Return the (X, Y) coordinate for the center point of the cell that contains the specified text.  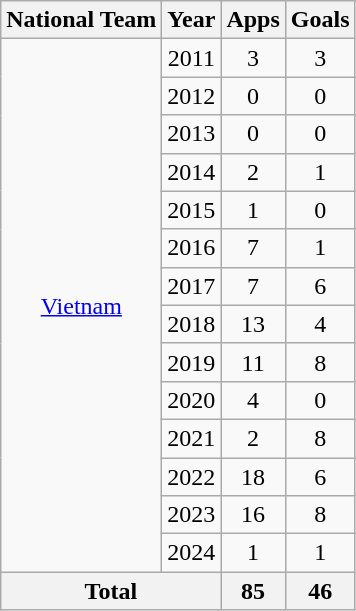
2020 (192, 400)
16 (253, 515)
2011 (192, 58)
2024 (192, 553)
85 (253, 591)
2021 (192, 438)
Vietnam (82, 306)
2012 (192, 96)
Total (111, 591)
2016 (192, 248)
11 (253, 362)
National Team (82, 20)
Year (192, 20)
2015 (192, 210)
2017 (192, 286)
Apps (253, 20)
13 (253, 324)
2023 (192, 515)
2022 (192, 477)
18 (253, 477)
2013 (192, 134)
2018 (192, 324)
46 (320, 591)
2019 (192, 362)
Goals (320, 20)
2014 (192, 172)
